Extract the [X, Y] coordinate from the center of the cell holding the provided text.  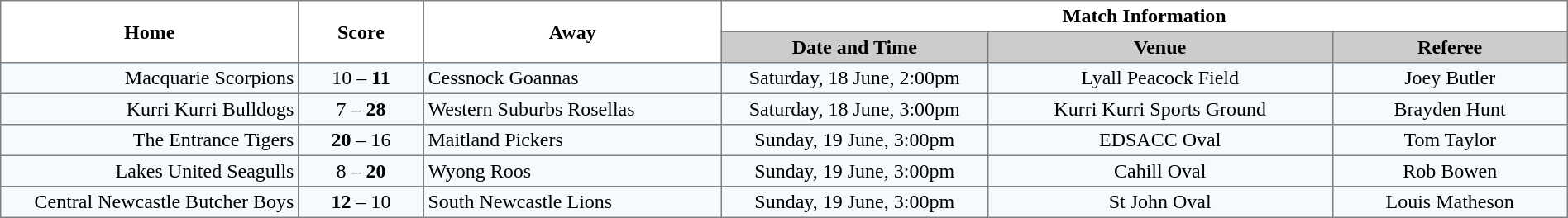
Venue [1159, 47]
7 – 28 [361, 109]
Kurri Kurri Sports Ground [1159, 109]
Referee [1450, 47]
Saturday, 18 June, 2:00pm [854, 78]
Home [150, 31]
South Newcastle Lions [572, 202]
Kurri Kurri Bulldogs [150, 109]
12 – 10 [361, 202]
Score [361, 31]
8 – 20 [361, 171]
Maitland Pickers [572, 140]
Joey Butler [1450, 78]
Central Newcastle Butcher Boys [150, 202]
Wyong Roos [572, 171]
20 – 16 [361, 140]
Rob Bowen [1450, 171]
Tom Taylor [1450, 140]
Date and Time [854, 47]
Lyall Peacock Field [1159, 78]
Saturday, 18 June, 3:00pm [854, 109]
Macquarie Scorpions [150, 78]
Lakes United Seagulls [150, 171]
Western Suburbs Rosellas [572, 109]
Cahill Oval [1159, 171]
St John Oval [1159, 202]
Cessnock Goannas [572, 78]
The Entrance Tigers [150, 140]
Brayden Hunt [1450, 109]
Away [572, 31]
10 – 11 [361, 78]
Louis Matheson [1450, 202]
EDSACC Oval [1159, 140]
Match Information [1145, 17]
